Scan for the cell matching the given text and deliver its [X, Y] coordinate at center. 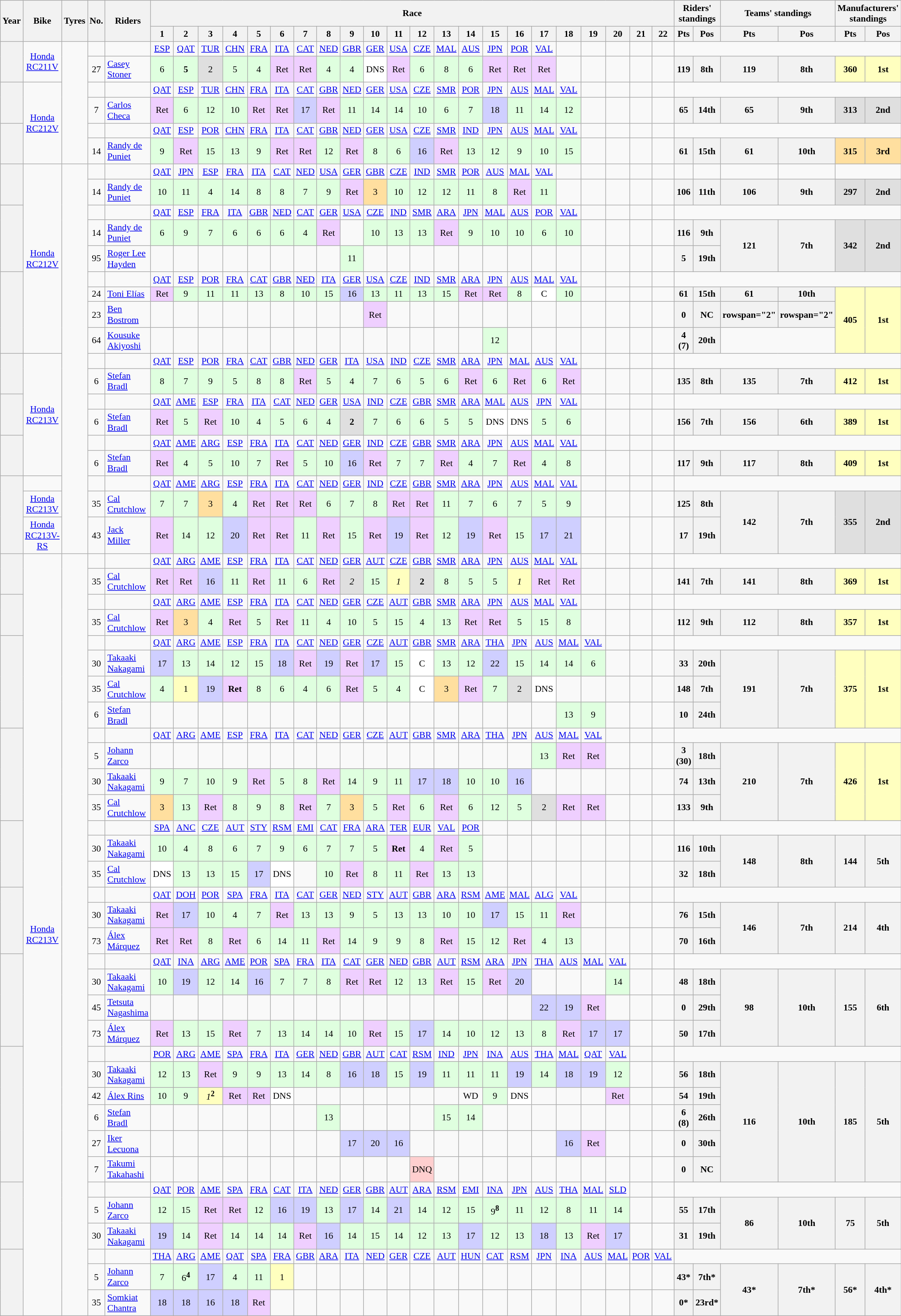
0* [684, 1302]
4th* [883, 1290]
409 [850, 463]
Tyres [74, 21]
146 [749, 928]
32 [684, 874]
55 [684, 1210]
43 [96, 535]
No. [96, 21]
Somkiat Chantra [128, 1302]
24 [96, 294]
HUN [471, 1256]
50 [684, 1034]
6 (8) [684, 1117]
24th [707, 715]
Honda RC213V-RS [42, 535]
26th [707, 1117]
31 [684, 1236]
54 [684, 1096]
23rd* [707, 1302]
23 [96, 314]
75 [850, 1223]
Kousuke Akiyoshi [128, 341]
56 [684, 1074]
76 [684, 915]
125 [684, 504]
14th [707, 110]
Takumi Takahashi [128, 1169]
3rd [883, 151]
4 (7) [684, 341]
133 [684, 807]
357 [850, 622]
DNQ [422, 1169]
Ben Bostrom [128, 314]
33 [684, 663]
WD [471, 1096]
185 [850, 1122]
Casey Stoner [128, 69]
144 [850, 861]
355 [850, 522]
Carlos Checa [128, 110]
48 [684, 982]
142 [749, 522]
Manufacturers' standings [868, 14]
EUR [422, 828]
Álex Rins [128, 1096]
4th [883, 928]
313 [850, 110]
Riders [128, 21]
13th [707, 782]
70 [684, 941]
29th [707, 1007]
214 [850, 928]
11th [707, 192]
Teams' standings [778, 14]
Jack Miller [128, 535]
389 [850, 423]
315 [850, 151]
Roger Lee Hayden [128, 259]
Year [12, 21]
375 [850, 689]
Riders' standings [697, 14]
369 [850, 582]
95 [96, 259]
DOH [186, 895]
Toni Elías [128, 294]
ALG [544, 895]
191 [749, 689]
405 [850, 320]
297 [850, 192]
86 [749, 1223]
Iker Lecuona [128, 1144]
360 [850, 69]
121 [749, 246]
30th [707, 1144]
SLD [618, 1190]
16th [707, 941]
56* [850, 1290]
Bike [42, 21]
45 [96, 1007]
Honda RC211V [42, 62]
412 [850, 381]
342 [850, 246]
ANC [186, 828]
74 [684, 782]
210 [749, 782]
155 [850, 1007]
3 (30) [684, 756]
Race [412, 14]
TER [399, 828]
42 [96, 1096]
Tetsuta Nagashima [128, 1007]
426 [850, 782]
